Output the (x, y) coordinate of the center of the cell containing the given text.  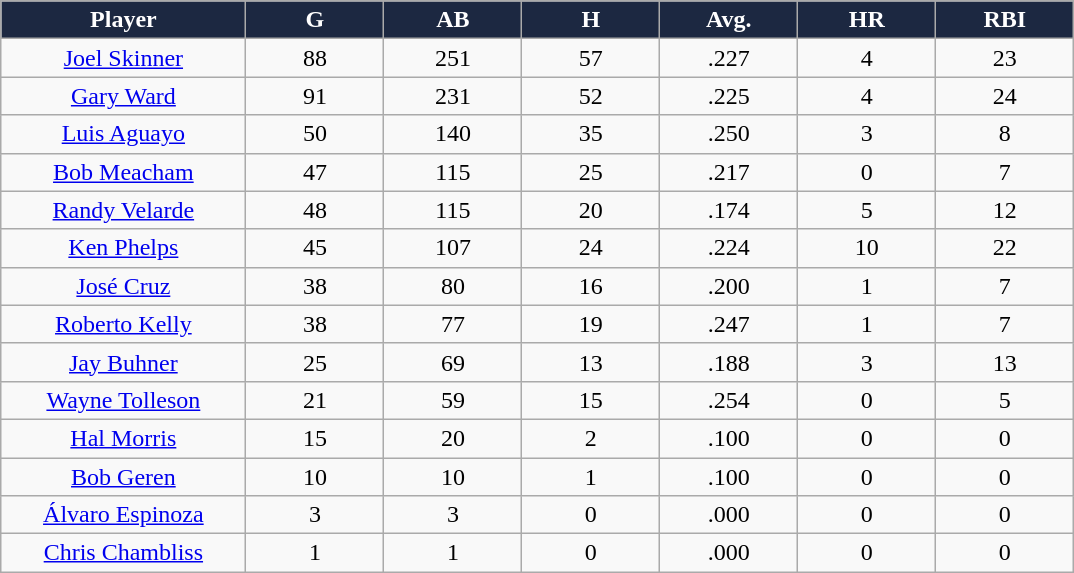
.225 (729, 96)
.188 (729, 362)
AB (453, 20)
Roberto Kelly (124, 324)
Bob Meacham (124, 172)
José Cruz (124, 286)
Bob Geren (124, 477)
Joel Skinner (124, 58)
Chris Chambliss (124, 553)
48 (315, 210)
50 (315, 134)
.227 (729, 58)
G (315, 20)
19 (591, 324)
.254 (729, 400)
Jay Buhner (124, 362)
HR (867, 20)
35 (591, 134)
251 (453, 58)
69 (453, 362)
Ken Phelps (124, 248)
.250 (729, 134)
91 (315, 96)
.247 (729, 324)
21 (315, 400)
Avg. (729, 20)
Luis Aguayo (124, 134)
45 (315, 248)
59 (453, 400)
57 (591, 58)
88 (315, 58)
H (591, 20)
80 (453, 286)
16 (591, 286)
RBI (1005, 20)
140 (453, 134)
77 (453, 324)
Álvaro Espinoza (124, 515)
231 (453, 96)
107 (453, 248)
47 (315, 172)
.217 (729, 172)
.224 (729, 248)
Gary Ward (124, 96)
52 (591, 96)
23 (1005, 58)
Hal Morris (124, 438)
8 (1005, 134)
Randy Velarde (124, 210)
Player (124, 20)
22 (1005, 248)
.174 (729, 210)
2 (591, 438)
.200 (729, 286)
Wayne Tolleson (124, 400)
12 (1005, 210)
